Find where the given text appears and provide that cell's center as (X, Y) coordinate. 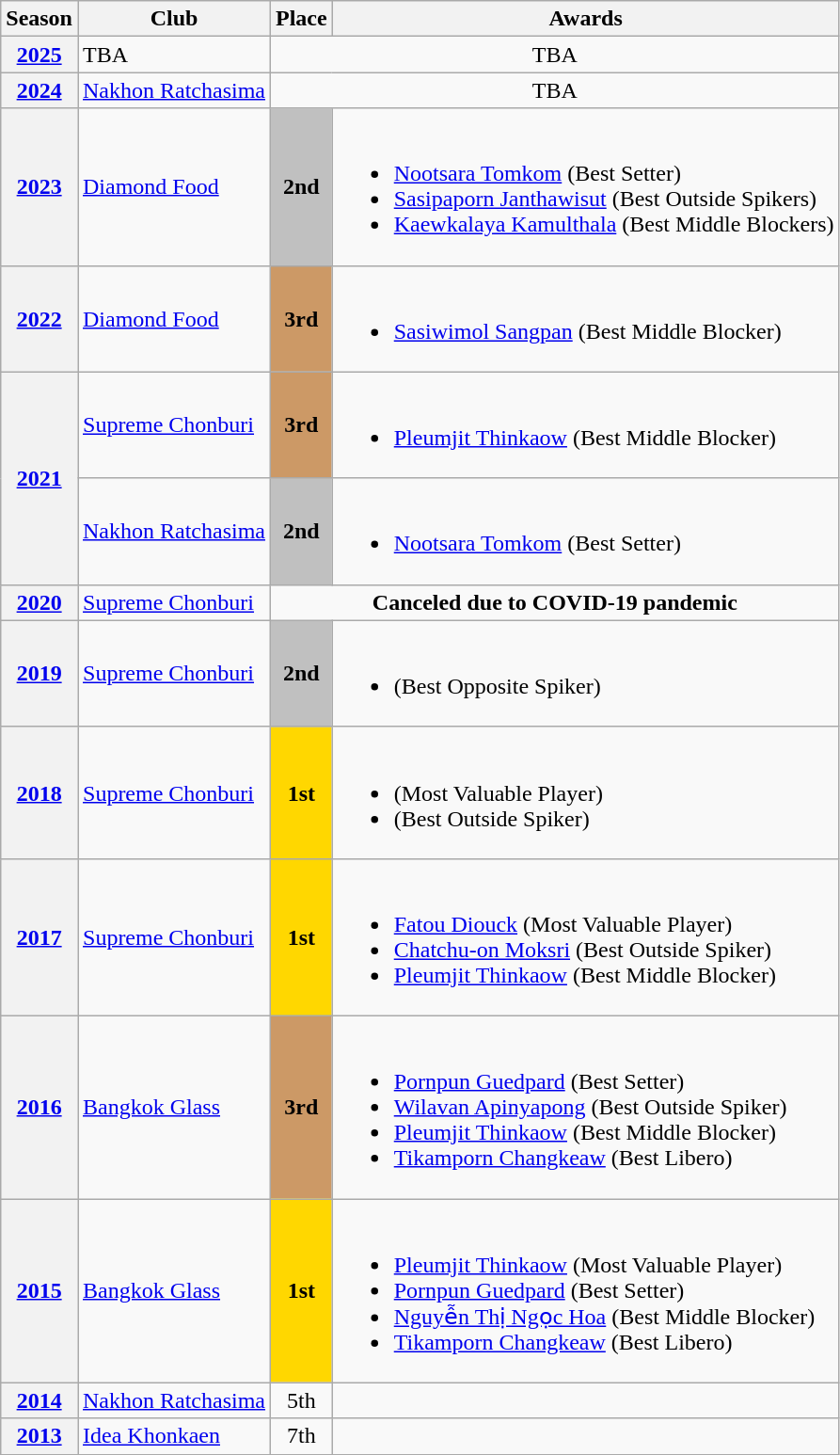
2020 (40, 602)
2013 (40, 1436)
2014 (40, 1400)
Fatou Diouck (Most Valuable Player) Chatchu-on Moksri (Best Outside Spiker) Pleumjit Thinkaow (Best Middle Blocker) (585, 937)
Nootsara Tomkom (Best Setter) (585, 531)
Pornpun Guedpard (Best Setter) Wilavan Apinyapong (Best Outside Spiker) Pleumjit Thinkaow (Best Middle Blocker) Tikamporn Changkeaw (Best Libero) (585, 1107)
2017 (40, 937)
Idea Khonkaen (173, 1436)
2019 (40, 674)
Place (302, 19)
2025 (40, 55)
2018 (40, 792)
2016 (40, 1107)
7th (302, 1436)
Nootsara Tomkom (Best Setter) Sasipaporn Janthawisut (Best Outside Spikers) Kaewkalaya Kamulthala (Best Middle Blockers) (585, 186)
2023 (40, 186)
Sasiwimol Sangpan (Best Middle Blocker) (585, 318)
Pleumjit Thinkaow (Most Valuable Player) Pornpun Guedpard (Best Setter) Nguyễn Thị Ngọc Hoa (Best Middle Blocker) Tikamporn Changkeaw (Best Libero) (585, 1291)
(Best Opposite Spiker) (585, 674)
Season (40, 19)
Pleumjit Thinkaow (Best Middle Blocker) (585, 425)
2015 (40, 1291)
(Most Valuable Player) (Best Outside Spiker) (585, 792)
Club (173, 19)
5th (302, 1400)
Canceled due to COVID-19 pandemic (555, 602)
2024 (40, 90)
2021 (40, 478)
Awards (585, 19)
2022 (40, 318)
